Locate the cell with the specified text and output its [x, y] center coordinate. 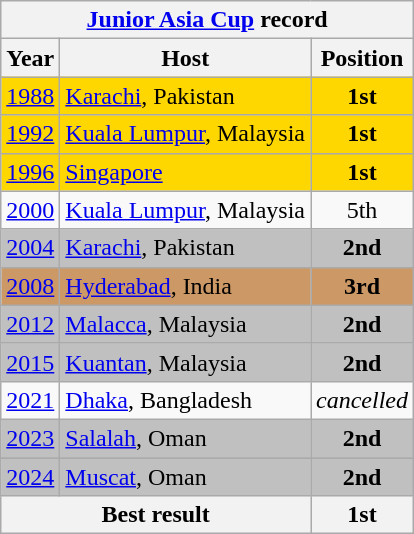
Salalah, Oman [186, 438]
Hyderabad, India [186, 286]
1996 [30, 172]
Best result [156, 515]
cancelled [362, 400]
Muscat, Oman [186, 477]
2021 [30, 400]
2015 [30, 362]
2023 [30, 438]
1988 [30, 96]
Year [30, 58]
2008 [30, 286]
5th [362, 210]
Kuantan, Malaysia [186, 362]
1992 [30, 134]
2024 [30, 477]
Dhaka, Bangladesh [186, 400]
3rd [362, 286]
Position [362, 58]
Host [186, 58]
2000 [30, 210]
2004 [30, 248]
Junior Asia Cup record [208, 20]
Malacca, Malaysia [186, 324]
2012 [30, 324]
Singapore [186, 172]
